Extract the [x, y] coordinate from the center of the cell holding the provided text.  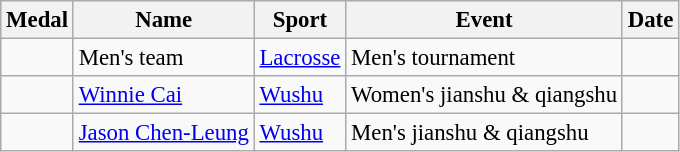
Men's team [164, 58]
Women's jianshu & qiangshu [484, 95]
Medal [38, 20]
Lacrosse [300, 58]
Winnie Cai [164, 95]
Event [484, 20]
Jason Chen-Leung [164, 133]
Men's tournament [484, 58]
Date [650, 20]
Name [164, 20]
Men's jianshu & qiangshu [484, 133]
Sport [300, 20]
